Determine the (x, y) coordinate at the center of the cell enclosing the given text.  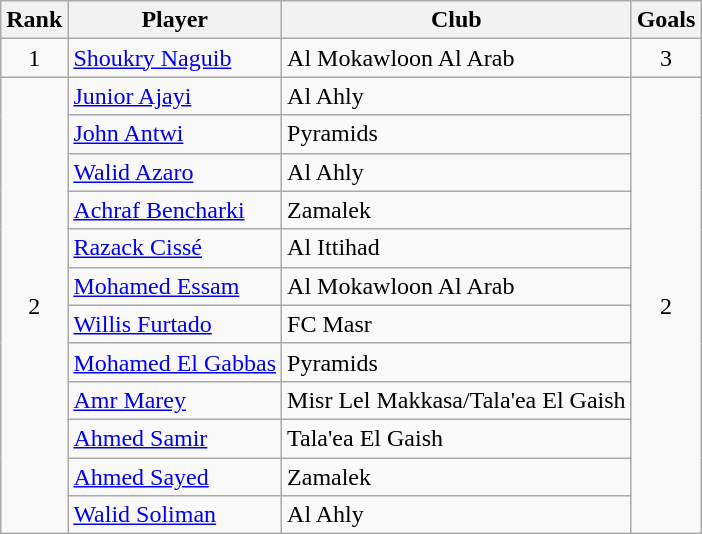
Ahmed Samir (175, 438)
Achraf Bencharki (175, 210)
Shoukry Naguib (175, 58)
Walid Soliman (175, 515)
Rank (34, 20)
Al Ittihad (457, 248)
Misr Lel Makkasa/Tala'ea El Gaish (457, 400)
Walid Azaro (175, 172)
John Antwi (175, 134)
Mohamed Essam (175, 286)
Club (457, 20)
Razack Cissé (175, 248)
Player (175, 20)
Tala'ea El Gaish (457, 438)
1 (34, 58)
Mohamed El Gabbas (175, 362)
3 (666, 58)
FC Masr (457, 324)
Willis Furtado (175, 324)
Junior Ajayi (175, 96)
Ahmed Sayed (175, 477)
Amr Marey (175, 400)
Goals (666, 20)
